From the cell containing the given text, extract its center point as (x, y) coordinate. 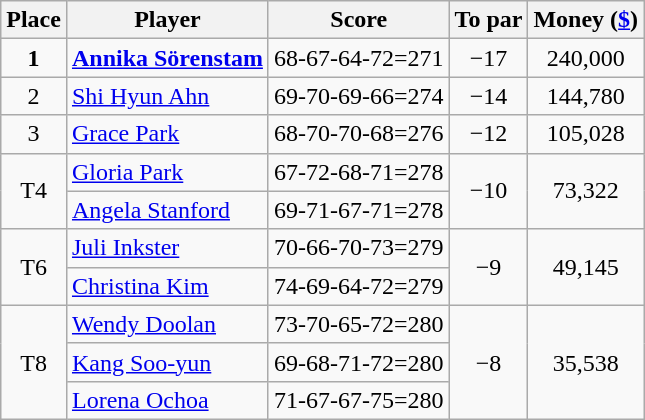
Wendy Doolan (167, 324)
Shi Hyun Ahn (167, 96)
2 (34, 96)
−8 (488, 362)
Grace Park (167, 134)
To par (488, 20)
74-69-64-72=279 (358, 286)
Angela Stanford (167, 210)
T6 (34, 267)
1 (34, 58)
144,780 (586, 96)
Gloria Park (167, 172)
105,028 (586, 134)
−12 (488, 134)
68-70-70-68=276 (358, 134)
71-67-67-75=280 (358, 400)
Money ($) (586, 20)
−9 (488, 267)
68-67-64-72=271 (358, 58)
−17 (488, 58)
69-68-71-72=280 (358, 362)
Annika Sörenstam (167, 58)
Place (34, 20)
−14 (488, 96)
70-66-70-73=279 (358, 248)
69-70-69-66=274 (358, 96)
Score (358, 20)
T4 (34, 191)
73,322 (586, 191)
3 (34, 134)
69-71-67-71=278 (358, 210)
67-72-68-71=278 (358, 172)
Christina Kim (167, 286)
Juli Inkster (167, 248)
35,538 (586, 362)
Player (167, 20)
−10 (488, 191)
Kang Soo-yun (167, 362)
49,145 (586, 267)
73-70-65-72=280 (358, 324)
240,000 (586, 58)
T8 (34, 362)
Lorena Ochoa (167, 400)
